Provide the (X, Y) coordinate of the cell's center where the given text is located.  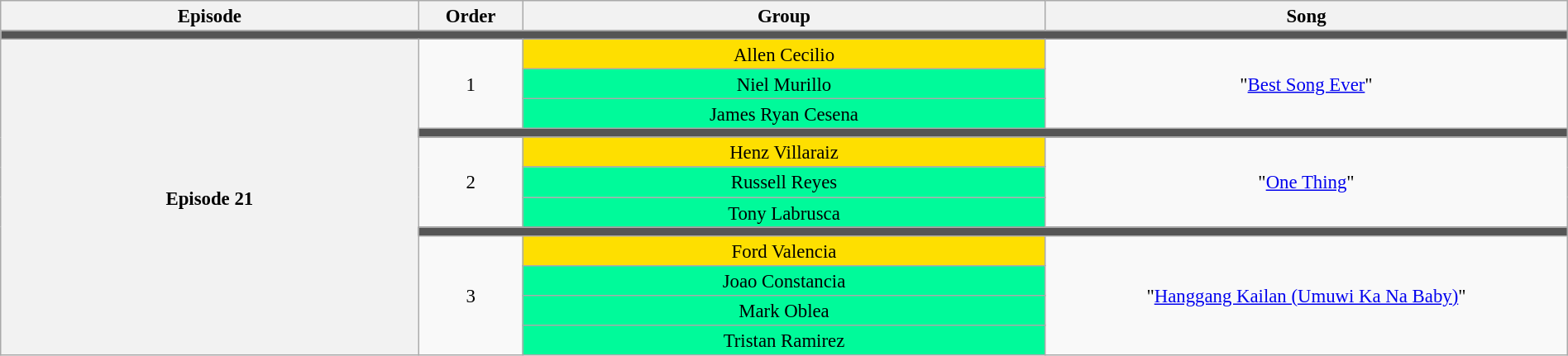
2 (471, 182)
Joao Constancia (784, 280)
Mark Oblea (784, 311)
Episode 21 (210, 197)
"Best Song Ever" (1307, 84)
"One Thing" (1307, 182)
Order (471, 16)
Tony Labrusca (784, 212)
3 (471, 295)
Group (784, 16)
1 (471, 84)
Russell Reyes (784, 183)
Episode (210, 16)
Tristan Ramirez (784, 340)
Allen Cecilio (784, 55)
James Ryan Cesena (784, 114)
Henz Villaraiz (784, 152)
Song (1307, 16)
Ford Valencia (784, 250)
"Hanggang Kailan (Umuwi Ka Na Baby)" (1307, 295)
Niel Murillo (784, 84)
